Extract the [X, Y] coordinate from the center of the cell holding the provided text.  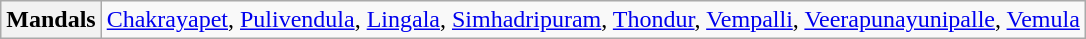
Mandals [51, 20]
Chakrayapet, Pulivendula, Lingala, Simhadripuram, Thondur, Vempalli, Veerapunayunipalle, Vemula [593, 20]
